Output the [X, Y] coordinate of the center of the cell containing the given text.  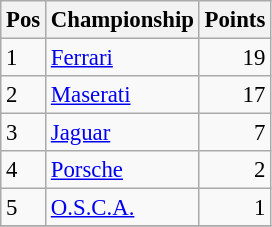
Points [234, 20]
O.S.C.A. [123, 208]
Championship [123, 20]
Pos [24, 20]
7 [234, 133]
4 [24, 170]
19 [234, 58]
Maserati [123, 95]
Jaguar [123, 133]
17 [234, 95]
5 [24, 208]
Ferrari [123, 58]
Porsche [123, 170]
3 [24, 133]
